Extract the [x, y] coordinate from the center of the cell holding the provided text.  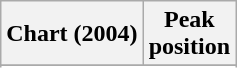
Peakposition [189, 34]
Chart (2004) [72, 34]
